For the text-containing cell, return its midpoint in [X, Y] coordinate format. 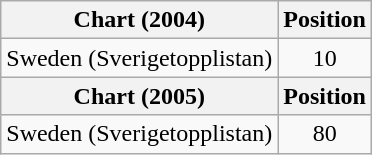
80 [325, 134]
10 [325, 58]
Chart (2004) [140, 20]
Chart (2005) [140, 96]
